Find where the given text appears and provide that cell's center as (X, Y) coordinate. 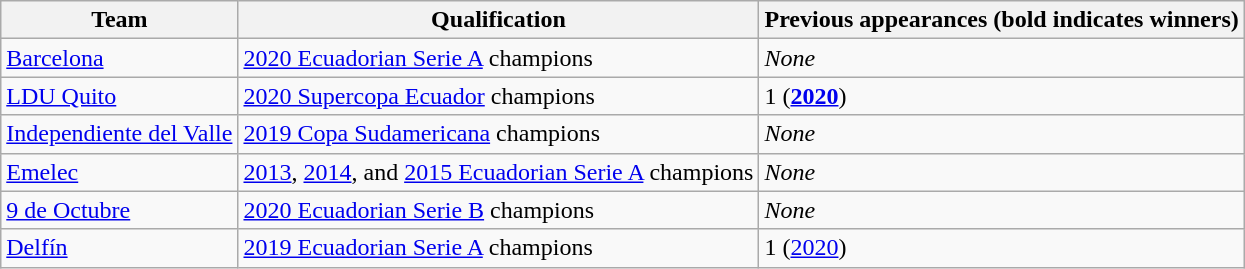
Barcelona (120, 58)
Delfín (120, 248)
LDU Quito (120, 96)
2019 Copa Sudamericana champions (498, 134)
9 de Octubre (120, 210)
2020 Ecuadorian Serie B champions (498, 210)
Qualification (498, 20)
2013, 2014, and 2015 Ecuadorian Serie A champions (498, 172)
Emelec (120, 172)
2020 Ecuadorian Serie A champions (498, 58)
Independiente del Valle (120, 134)
2019 Ecuadorian Serie A champions (498, 248)
2020 Supercopa Ecuador champions (498, 96)
Previous appearances (bold indicates winners) (1002, 20)
Team (120, 20)
